Provide the [X, Y] coordinate of the cell's center where the given text is located.  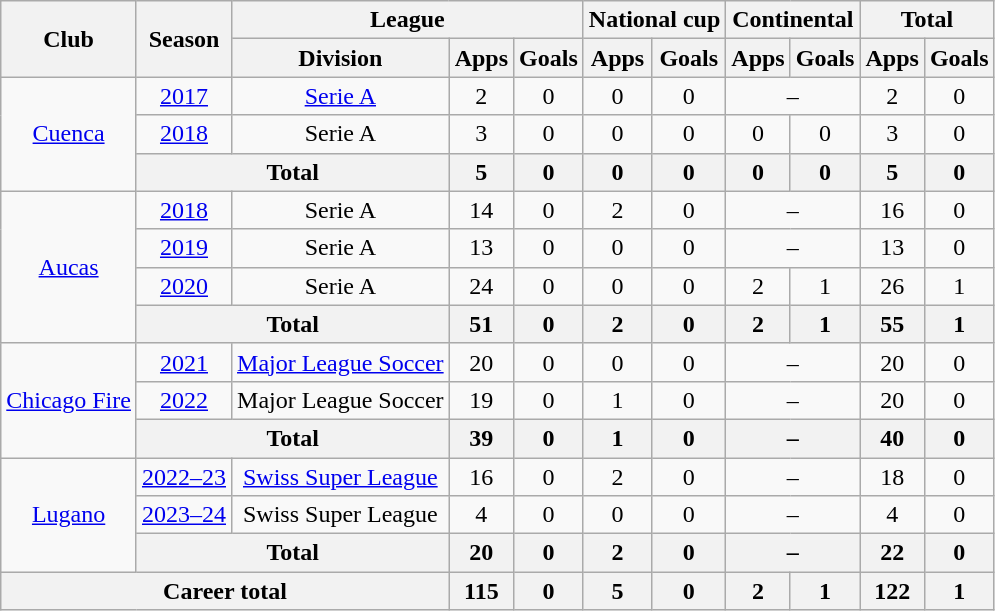
2019 [184, 248]
122 [892, 591]
League [408, 20]
2023–24 [184, 515]
2021 [184, 362]
14 [481, 210]
Division [341, 58]
2017 [184, 96]
Chicago Fire [69, 400]
Lugano [69, 515]
55 [892, 324]
19 [481, 400]
2022 [184, 400]
26 [892, 286]
39 [481, 438]
Continental [793, 20]
Cuenca [69, 134]
Season [184, 39]
Aucas [69, 267]
Club [69, 39]
22 [892, 553]
2022–23 [184, 477]
2020 [184, 286]
National cup [654, 20]
Career total [225, 591]
24 [481, 286]
51 [481, 324]
115 [481, 591]
40 [892, 438]
18 [892, 477]
